Scan for the cell matching the given text and deliver its [X, Y] coordinate at center. 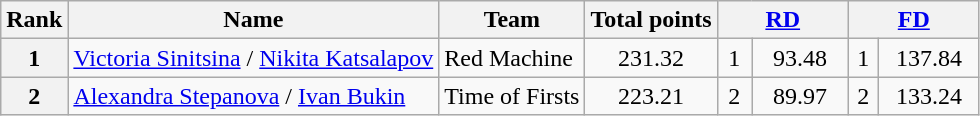
93.48 [800, 58]
Name [254, 20]
223.21 [651, 96]
Total points [651, 20]
89.97 [800, 96]
231.32 [651, 58]
Victoria Sinitsina / Nikita Katsalapov [254, 58]
Team [512, 20]
Red Machine [512, 58]
FD [914, 20]
137.84 [928, 58]
RD [782, 20]
Time of Firsts [512, 96]
Rank [34, 20]
133.24 [928, 96]
Alexandra Stepanova / Ivan Bukin [254, 96]
